Scan for the cell matching the given text and deliver its [X, Y] coordinate at center. 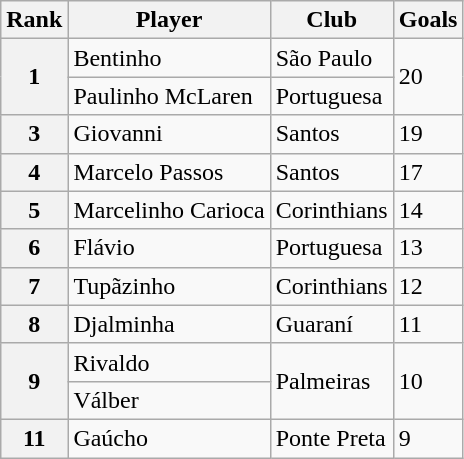
Rivaldo [169, 362]
19 [428, 134]
Bentinho [169, 58]
Flávio [169, 248]
São Paulo [332, 58]
8 [34, 324]
17 [428, 172]
5 [34, 210]
Giovanni [169, 134]
Tupãzinho [169, 286]
Guaraní [332, 324]
Paulinho McLaren [169, 96]
7 [34, 286]
Goals [428, 20]
Marcelinho Carioca [169, 210]
12 [428, 286]
13 [428, 248]
Club [332, 20]
Marcelo Passos [169, 172]
Djalminha [169, 324]
1 [34, 77]
3 [34, 134]
20 [428, 77]
Rank [34, 20]
Válber [169, 400]
Player [169, 20]
4 [34, 172]
6 [34, 248]
14 [428, 210]
Gaúcho [169, 438]
Palmeiras [332, 381]
Ponte Preta [332, 438]
10 [428, 381]
